Determine the [X, Y] coordinate at the center of the cell enclosing the given text.  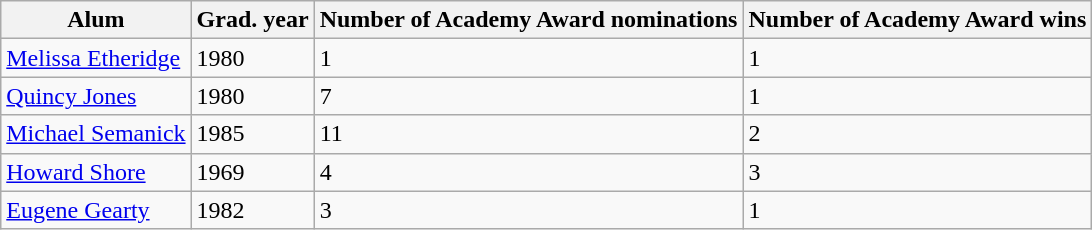
Alum [96, 20]
2 [918, 134]
1982 [252, 210]
1985 [252, 134]
1969 [252, 172]
Howard Shore [96, 172]
Grad. year [252, 20]
7 [528, 96]
11 [528, 134]
Eugene Gearty [96, 210]
Number of Academy Award nominations [528, 20]
Michael Semanick [96, 134]
4 [528, 172]
Number of Academy Award wins [918, 20]
Quincy Jones [96, 96]
Melissa Etheridge [96, 58]
